Detect which cell encompasses the target text, then output its (x, y) center coordinate. 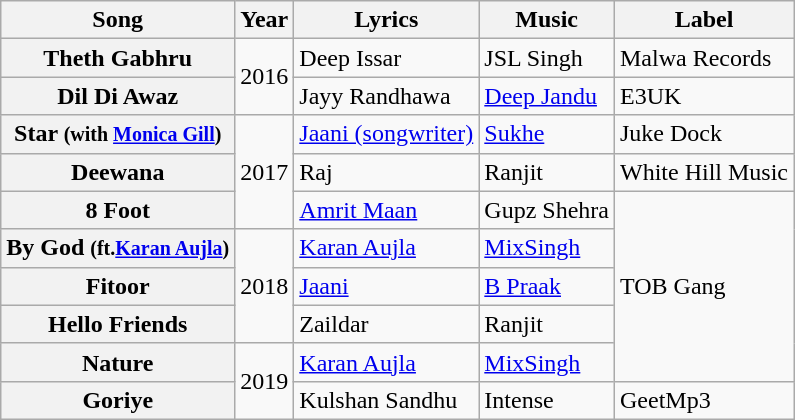
2018 (264, 286)
Hello Friends (118, 324)
Nature (118, 362)
Theth Gabhru (118, 58)
JSL Singh (547, 58)
Zaildar (386, 324)
B Praak (547, 286)
Malwa Records (704, 58)
By God (ft.Karan Aujla) (118, 248)
Juke Dock (704, 134)
GeetMp3 (704, 400)
Kulshan Sandhu (386, 400)
Jayy Randhawa (386, 96)
Deewana (118, 172)
2019 (264, 381)
White Hill Music (704, 172)
Jaani (songwriter) (386, 134)
TOB Gang (704, 286)
Star (with Monica Gill) (118, 134)
Dil Di Awaz (118, 96)
Music (547, 20)
Raj (386, 172)
E3UK (704, 96)
Amrit Maan (386, 210)
Goriye (118, 400)
Intense (547, 400)
Gupz Shehra (547, 210)
Fitoor (118, 286)
Sukhe (547, 134)
Deep Jandu (547, 96)
Song (118, 20)
Year (264, 20)
2016 (264, 77)
Label (704, 20)
Deep Issar (386, 58)
2017 (264, 172)
Jaani (386, 286)
Lyrics (386, 20)
8 Foot (118, 210)
